Provide the [X, Y] coordinate of the cell's center where the given text is located.  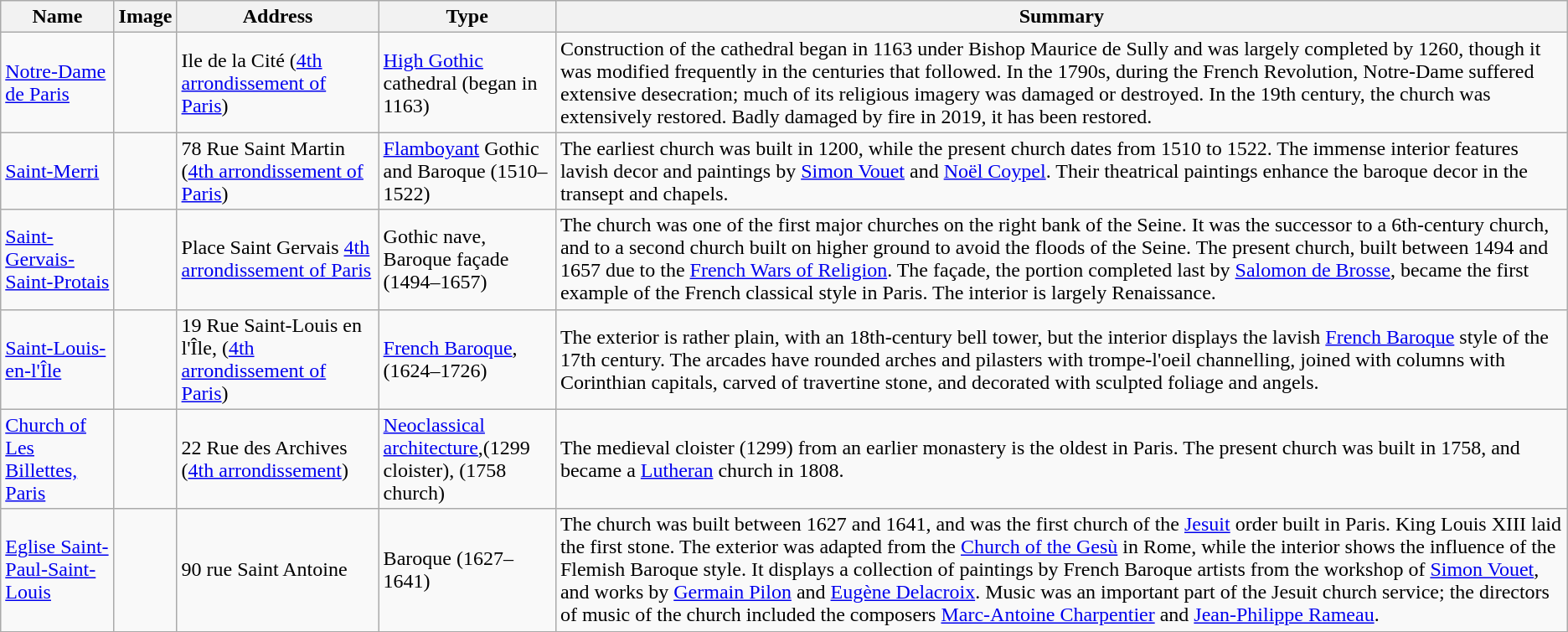
Summary [1061, 17]
90 rue Saint Antoine [278, 570]
Eglise Saint-Paul-Saint-Louis [57, 570]
Ile de la Cité (4th arrondissement of Paris) [278, 82]
Address [278, 17]
Baroque (1627–1641) [467, 570]
22 Rue des Archives (4th arrondissement) [278, 459]
78 Rue Saint Martin (4th arrondissement of Paris) [278, 171]
Neoclassical architecture,(1299 cloister), (1758 church) [467, 459]
Saint-Louis-en-l'Île [57, 359]
Flamboyant Gothic and Baroque (1510–1522) [467, 171]
High Gothic cathedral (began in 1163) [467, 82]
Name [57, 17]
Saint-Gervais-Saint-Protais [57, 260]
Saint-Merri [57, 171]
19 Rue Saint-Louis en l'Île, (4th arrondissement of Paris) [278, 359]
Image [146, 17]
Church of Les Billettes, Paris [57, 459]
Type [467, 17]
Notre-Dame de Paris [57, 82]
Place Saint Gervais 4th arrondissement of Paris [278, 260]
Gothic nave, Baroque façade (1494–1657) [467, 260]
French Baroque,(1624–1726) [467, 359]
